Return (X, Y) of the center of cell containing provided text 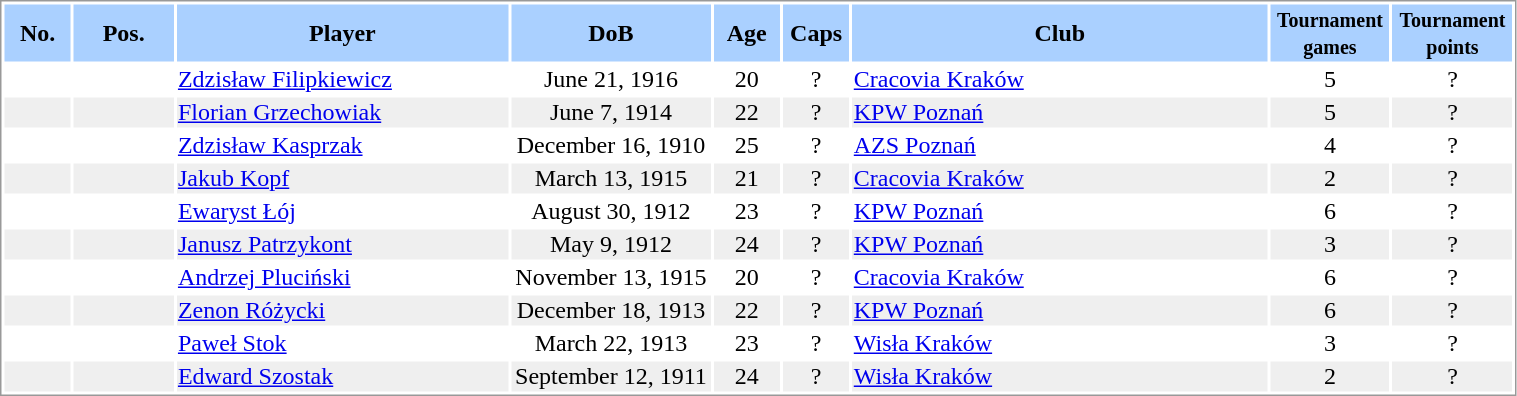
Club (1060, 32)
Jakub Kopf (342, 179)
September 12, 1911 (610, 377)
Age (747, 32)
March 13, 1915 (610, 179)
25 (747, 145)
Zdzisław Filipkiewicz (342, 79)
Tournamentgames (1330, 32)
No. (37, 32)
Zenon Różycki (342, 311)
4 (1330, 145)
Caps (816, 32)
Tournamentpoints (1453, 32)
Player (342, 32)
Zdzisław Kasprzak (342, 145)
Pos. (124, 32)
May 9, 1912 (610, 245)
DoB (610, 32)
June 7, 1914 (610, 113)
June 21, 1916 (610, 79)
21 (747, 179)
Ewaryst Łój (342, 211)
AZS Poznań (1060, 145)
March 22, 1913 (610, 343)
Andrzej Pluciński (342, 277)
Edward Szostak (342, 377)
Florian Grzechowiak (342, 113)
August 30, 1912 (610, 211)
November 13, 1915 (610, 277)
December 16, 1910 (610, 145)
December 18, 1913 (610, 311)
Janusz Patrzykont (342, 245)
Paweł Stok (342, 343)
